Extract the [X, Y] coordinate from the center of the cell holding the provided text.  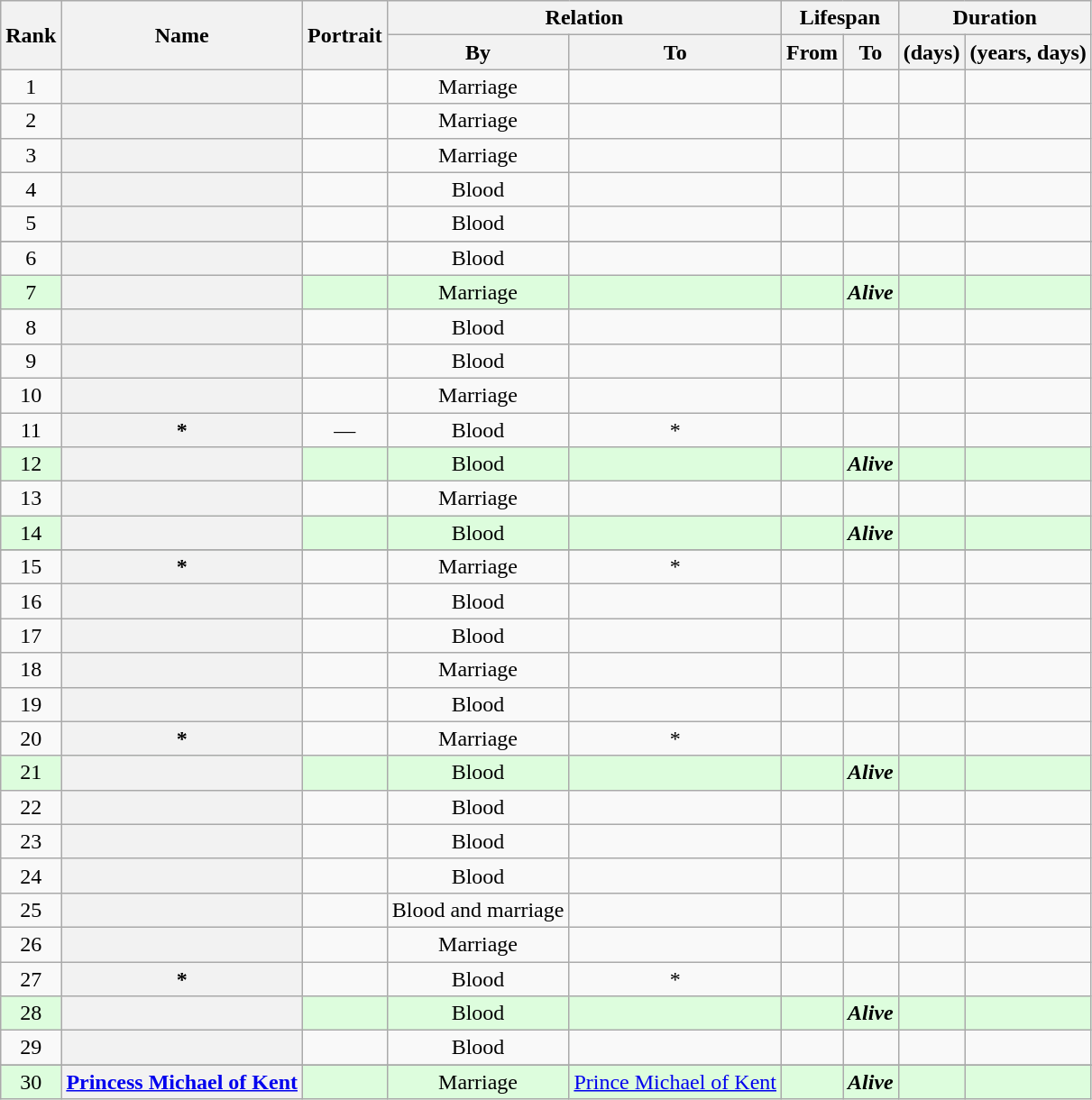
From [812, 52]
17 [31, 636]
25 [31, 910]
21 [31, 773]
Blood and marriage [478, 910]
10 [31, 395]
29 [31, 1048]
28 [31, 1013]
26 [31, 944]
(years, days) [1028, 52]
14 [31, 533]
5 [31, 224]
18 [31, 670]
8 [31, 326]
Princess Michael of Kent [182, 1082]
22 [31, 807]
15 [31, 567]
— [345, 430]
7 [31, 292]
1 [31, 87]
Name [182, 35]
Relation [584, 18]
19 [31, 704]
20 [31, 738]
Portrait [345, 35]
Rank [31, 35]
16 [31, 601]
Duration [995, 18]
12 [31, 464]
Lifespan [840, 18]
9 [31, 361]
By [478, 52]
3 [31, 155]
24 [31, 875]
(days) [931, 52]
4 [31, 189]
6 [31, 258]
Prince Michael of Kent [675, 1082]
27 [31, 978]
30 [31, 1082]
23 [31, 841]
11 [31, 430]
13 [31, 499]
2 [31, 121]
